For the text-containing cell, return its midpoint in (X, Y) coordinate format. 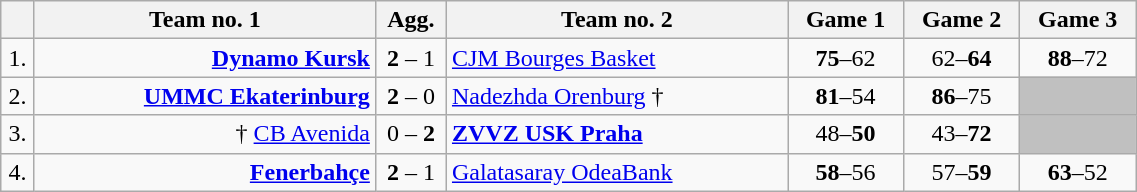
Team no. 1 (204, 20)
48–50 (846, 134)
75–62 (846, 58)
Nadezhda Orenburg † (616, 96)
CJM Bourges Basket (616, 58)
Fenerbahçe (204, 172)
Galatasaray OdeaBank (616, 172)
63–52 (1078, 172)
57–59 (962, 172)
Game 1 (846, 20)
UMMC Ekaterinburg (204, 96)
ZVVZ USK Praha (616, 134)
Game 3 (1078, 20)
Dynamo Kursk (204, 58)
Game 2 (962, 20)
81–54 (846, 96)
3. (18, 134)
88–72 (1078, 58)
Agg. (410, 20)
† CB Avenida (204, 134)
4. (18, 172)
2 – 0 (410, 96)
43–72 (962, 134)
86–75 (962, 96)
2. (18, 96)
Team no. 2 (616, 20)
58–56 (846, 172)
1. (18, 58)
62–64 (962, 58)
0 – 2 (410, 134)
